Detect which cell encompasses the target text, then output its [X, Y] center coordinate. 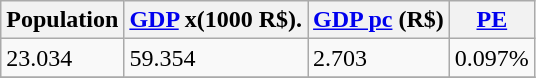
PE [492, 20]
Population [62, 20]
GDP pc (R$) [379, 20]
GDP x(1000 R$). [216, 20]
0.097% [492, 58]
59.354 [216, 58]
2.703 [379, 58]
23.034 [62, 58]
